Determine the [X, Y] coordinate at the center of the cell enclosing the given text.  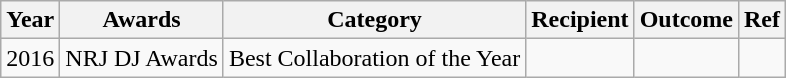
Ref [762, 20]
Outcome [686, 20]
Category [374, 20]
Best Collaboration of the Year [374, 58]
Year [30, 20]
Recipient [580, 20]
NRJ DJ Awards [142, 58]
2016 [30, 58]
Awards [142, 20]
